For the text-containing cell, return its midpoint in [X, Y] coordinate format. 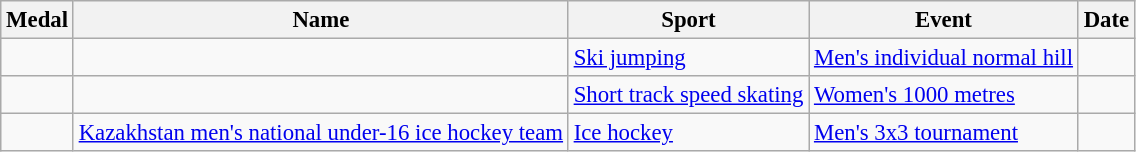
Ice hockey [688, 133]
Men's individual normal hill [944, 58]
Men's 3x3 tournament [944, 133]
Short track speed skating [688, 95]
Date [1106, 20]
Name [320, 20]
Women's 1000 metres [944, 95]
Medal [38, 20]
Kazakhstan men's national under-16 ice hockey team [320, 133]
Sport [688, 20]
Ski jumping [688, 58]
Event [944, 20]
